Pinpoint the cell where the given text exists, returning its [x, y] midpoint coordinate. 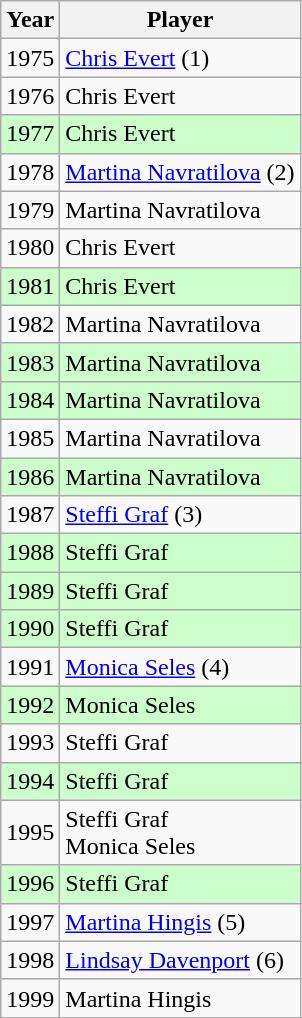
Martina Hingis (5) [180, 922]
1999 [30, 998]
1981 [30, 286]
1988 [30, 553]
1991 [30, 667]
1987 [30, 515]
1994 [30, 781]
Martina Navratilova (2) [180, 172]
Player [180, 20]
1976 [30, 96]
Martina Hingis [180, 998]
Monica Seles (4) [180, 667]
1998 [30, 960]
1977 [30, 134]
1985 [30, 438]
Steffi Graf Monica Seles [180, 832]
1989 [30, 591]
1993 [30, 743]
1992 [30, 705]
1980 [30, 248]
1975 [30, 58]
Year [30, 20]
1983 [30, 362]
1984 [30, 400]
Lindsay Davenport (6) [180, 960]
1990 [30, 629]
1986 [30, 477]
1995 [30, 832]
1996 [30, 884]
Steffi Graf (3) [180, 515]
Monica Seles [180, 705]
1982 [30, 324]
1978 [30, 172]
1979 [30, 210]
Chris Evert (1) [180, 58]
1997 [30, 922]
